Identify which cell holds the provided text, then report its (X, Y) central coordinate. 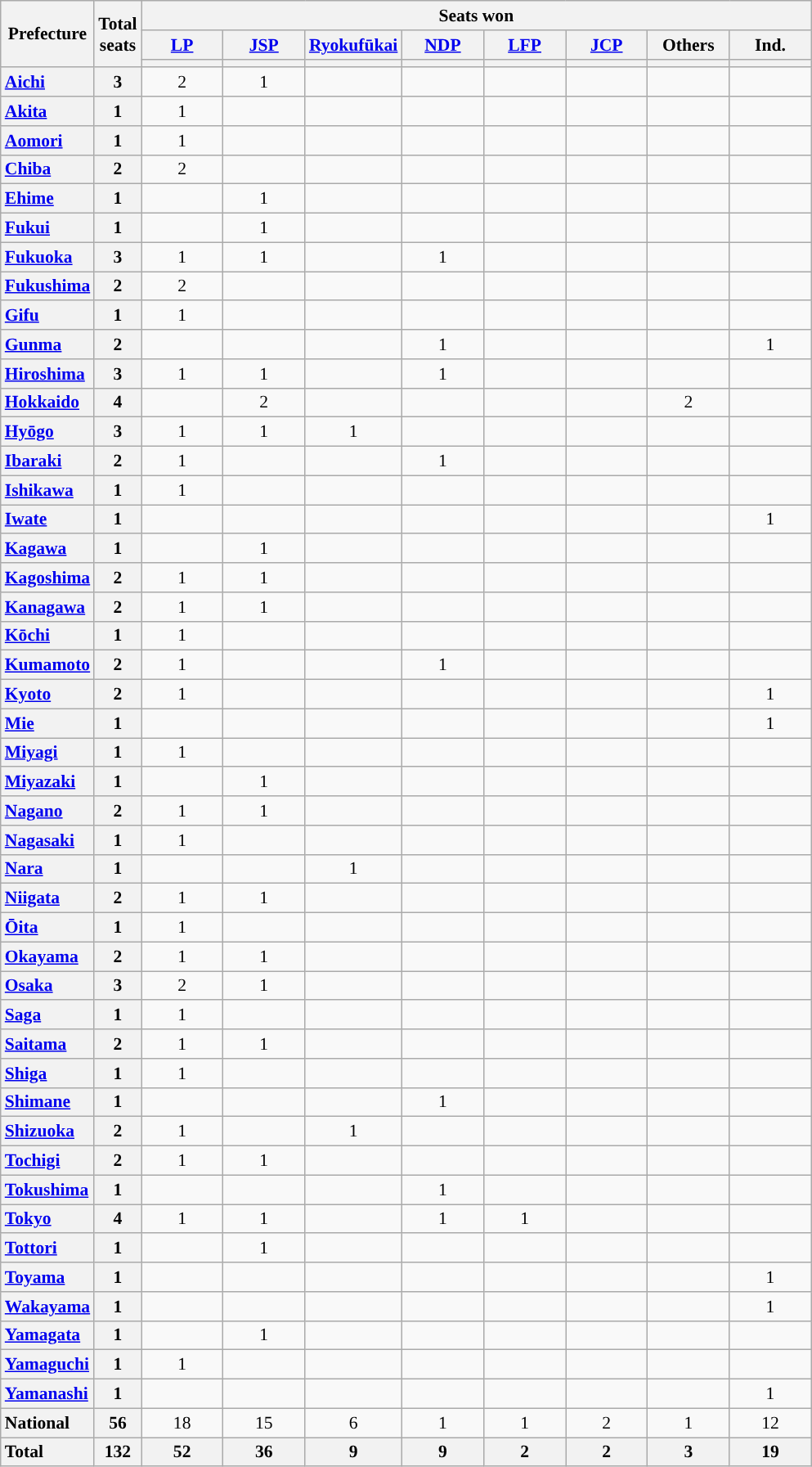
Miyagi (47, 753)
12 (770, 1423)
Kagoshima (47, 578)
Totalseats (118, 34)
Tottori (47, 1249)
132 (118, 1452)
Akita (47, 111)
Kanagawa (47, 607)
Hokkaido (47, 403)
Kumamoto (47, 665)
Nagano (47, 811)
Tokyo (47, 1219)
19 (770, 1452)
Gunma (47, 344)
Yamanashi (47, 1394)
Miyazaki (47, 782)
Aomori (47, 141)
National (47, 1423)
Total (47, 1452)
Ryokufūkai (353, 45)
LP (182, 45)
Osaka (47, 986)
Yamagata (47, 1335)
Yamaguchi (47, 1365)
Kagawa (47, 549)
Kyoto (47, 695)
Shimane (47, 1102)
36 (264, 1452)
Fukui (47, 228)
52 (182, 1452)
56 (118, 1423)
Ōita (47, 928)
Hiroshima (47, 374)
Tochigi (47, 1161)
Ibaraki (47, 461)
Prefecture (47, 34)
Niigata (47, 898)
Saga (47, 1015)
6 (353, 1423)
15 (264, 1423)
NDP (442, 45)
Toyama (47, 1277)
Aichi (47, 83)
Kōchi (47, 636)
Mie (47, 723)
Ishikawa (47, 490)
Shiga (47, 1073)
LFP (525, 45)
Others (689, 45)
Fukushima (47, 286)
Nara (47, 869)
Gifu (47, 316)
Shizuoka (47, 1132)
Iwate (47, 520)
Tokushima (47, 1190)
Wakayama (47, 1307)
Chiba (47, 169)
Seats won (476, 16)
Nagasaki (47, 840)
Hyōgo (47, 432)
JSP (264, 45)
Fukuoka (47, 257)
Ind. (770, 45)
18 (182, 1423)
Saitama (47, 1044)
Okayama (47, 956)
Ehime (47, 199)
JCP (607, 45)
